From the cell containing the given text, extract its center point as (X, Y) coordinate. 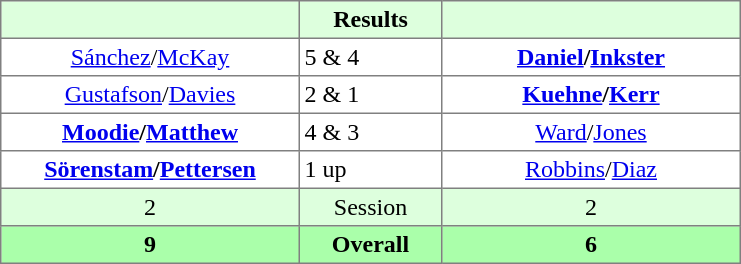
2 & 1 (370, 95)
1 up (370, 170)
Session (370, 207)
Overall (370, 245)
Sánchez/McKay (150, 57)
4 & 3 (370, 132)
Sörenstam/Pettersen (150, 170)
Kuehne/Kerr (591, 95)
Moodie/Matthew (150, 132)
9 (150, 245)
Ward/Jones (591, 132)
Gustafson/Davies (150, 95)
Results (370, 20)
Robbins/Diaz (591, 170)
6 (591, 245)
5 & 4 (370, 57)
Daniel/Inkster (591, 57)
